Pinpoint the cell where the given text exists, returning its (x, y) midpoint coordinate. 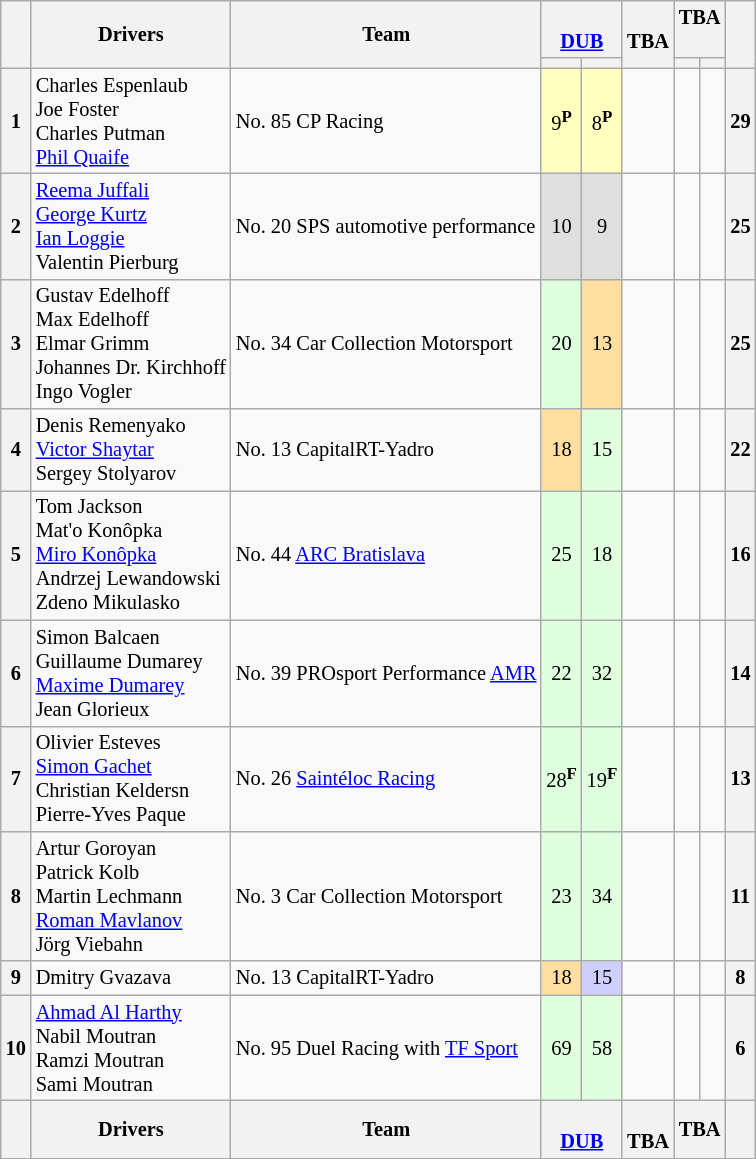
28F (561, 779)
19F (602, 779)
11 (740, 896)
No. 95 Duel Racing with TF Sport (386, 1048)
32 (602, 673)
7 (16, 779)
20 (561, 344)
34 (602, 896)
29 (740, 121)
Ahmad Al Harthy Nabil Moutran Ramzi Moutran Sami Moutran (131, 1048)
Simon Balcaen Guillaume Dumarey Maxime Dumarey Jean Glorieux (131, 673)
2 (16, 226)
Tom Jackson Mat'o Konôpka Miro Konôpka Andrzej Lewandowski Zdeno Mikulasko (131, 555)
No. 34 Car Collection Motorsport (386, 344)
No. 20 SPS automotive performance (386, 226)
Olivier Esteves Simon Gachet Christian Keldersn Pierre-Yves Paque (131, 779)
9P (561, 121)
No. 39 PROsport Performance AMR (386, 673)
Gustav Edelhoff Max Edelhoff Elmar Grimm Johannes Dr. Kirchhoff Ingo Vogler (131, 344)
69 (561, 1048)
No. 44 ARC Bratislava (386, 555)
No. 26 Saintéloc Racing (386, 779)
Charles Espenlaub Joe Foster Charles Putman Phil Quaife (131, 121)
16 (740, 555)
Denis Remenyako Victor Shaytar Sergey Stolyarov (131, 450)
Artur Goroyan Patrick Kolb Martin Lechmann Roman Mavlanov Jörg Viebahn (131, 896)
5 (16, 555)
Reema Juffali George Kurtz Ian Loggie Valentin Pierburg (131, 226)
No. 3 Car Collection Motorsport (386, 896)
1 (16, 121)
14 (740, 673)
3 (16, 344)
Dmitry Gvazava (131, 978)
58 (602, 1048)
23 (561, 896)
8P (602, 121)
4 (16, 450)
No. 85 CP Racing (386, 121)
